Return the [x, y] coordinate for the center point of the cell that contains the specified text.  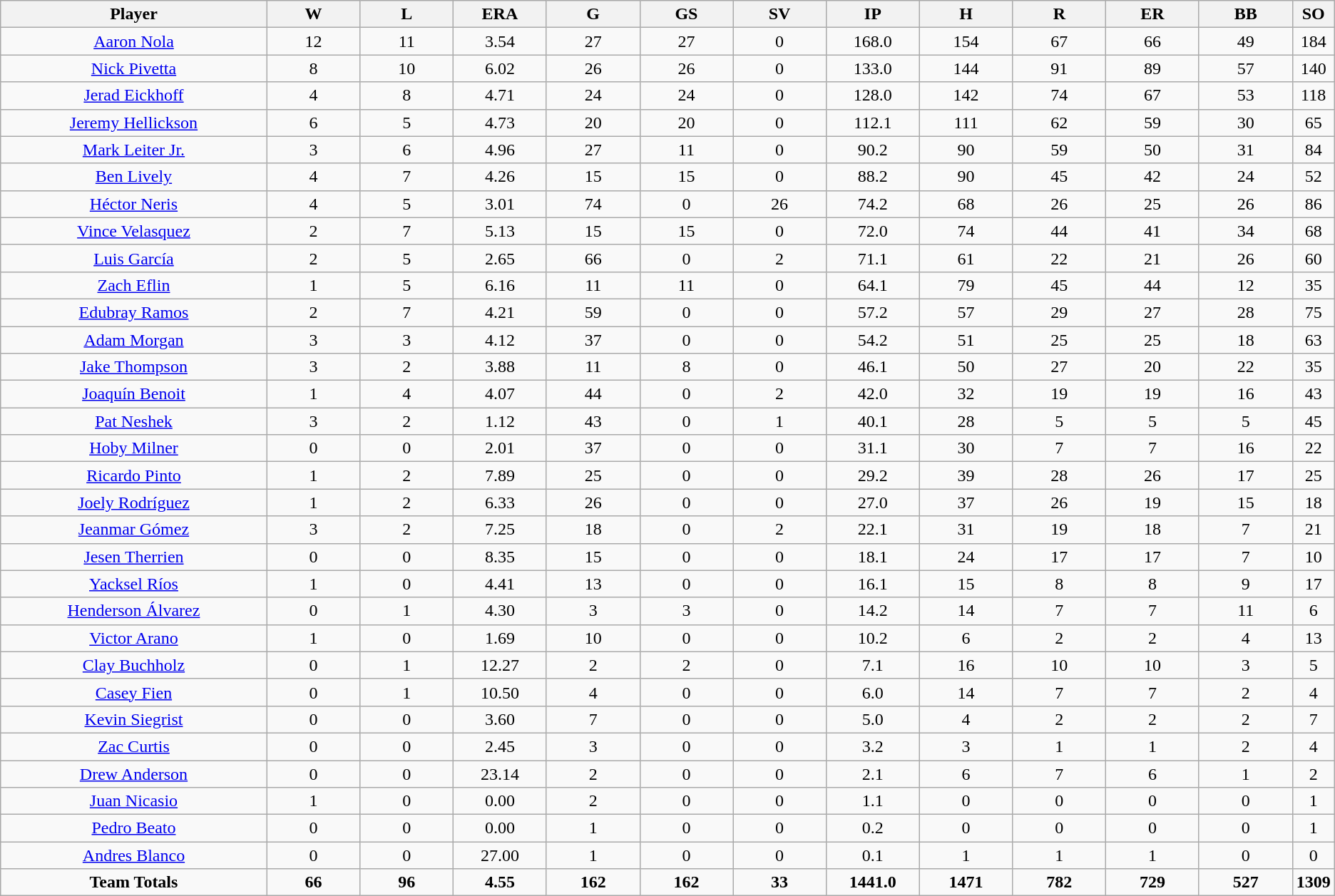
729 [1152, 882]
27.00 [501, 855]
Yacksel Ríos [134, 584]
2.65 [501, 258]
Jesen Therrien [134, 557]
Luis García [134, 258]
51 [966, 340]
41 [1152, 231]
ERA [501, 14]
Victor Arano [134, 638]
IP [873, 14]
4.12 [501, 340]
111 [966, 123]
74.2 [873, 204]
L [406, 14]
Ricardo Pinto [134, 475]
Kevin Siegrist [134, 719]
0.2 [873, 828]
39 [966, 475]
4.30 [501, 611]
33 [780, 882]
Andres Blanco [134, 855]
168.0 [873, 41]
54.2 [873, 340]
Zac Curtis [134, 746]
4.73 [501, 123]
2.1 [873, 773]
GS [686, 14]
3.54 [501, 41]
52 [1314, 177]
Pedro Beato [134, 828]
1.69 [501, 638]
72.0 [873, 231]
4.07 [501, 394]
Nick Pivetta [134, 68]
71.1 [873, 258]
34 [1245, 231]
42 [1152, 177]
142 [966, 96]
89 [1152, 68]
27.0 [873, 503]
42.0 [873, 394]
Edubray Ramos [134, 312]
29 [1060, 312]
BB [1245, 14]
Héctor Neris [134, 204]
29.2 [873, 475]
23.14 [501, 773]
9 [1245, 584]
4.71 [501, 96]
128.0 [873, 96]
184 [1314, 41]
6.02 [501, 68]
79 [966, 285]
12.27 [501, 665]
Jeremy Hellickson [134, 123]
63 [1314, 340]
14.2 [873, 611]
31.1 [873, 448]
1471 [966, 882]
527 [1245, 882]
Team Totals [134, 882]
3.01 [501, 204]
49 [1245, 41]
7.25 [501, 530]
H [966, 14]
53 [1245, 96]
10.50 [501, 692]
133.0 [873, 68]
88.2 [873, 177]
Juan Nicasio [134, 801]
16.1 [873, 584]
Ben Lively [134, 177]
112.1 [873, 123]
Aaron Nola [134, 41]
8.35 [501, 557]
4.55 [501, 882]
Joaquín Benoit [134, 394]
57.2 [873, 312]
R [1060, 14]
10.2 [873, 638]
5.0 [873, 719]
Vince Velasquez [134, 231]
Zach Eflin [134, 285]
84 [1314, 150]
65 [1314, 123]
90.2 [873, 150]
1309 [1314, 882]
SO [1314, 14]
1441.0 [873, 882]
75 [1314, 312]
96 [406, 882]
6.0 [873, 692]
64.1 [873, 285]
7.89 [501, 475]
4.26 [501, 177]
Joely Rodríguez [134, 503]
4.41 [501, 584]
Henderson Álvarez [134, 611]
46.1 [873, 367]
3.88 [501, 367]
Pat Neshek [134, 421]
G [593, 14]
1.12 [501, 421]
SV [780, 14]
40.1 [873, 421]
Mark Leiter Jr. [134, 150]
4.21 [501, 312]
ER [1152, 14]
118 [1314, 96]
2.45 [501, 746]
86 [1314, 204]
22.1 [873, 530]
3.60 [501, 719]
3.2 [873, 746]
61 [966, 258]
5.13 [501, 231]
Player [134, 14]
Clay Buchholz [134, 665]
Hoby Milner [134, 448]
Jeanmar Gómez [134, 530]
32 [966, 394]
2.01 [501, 448]
Jake Thompson [134, 367]
140 [1314, 68]
60 [1314, 258]
Jerad Eickhoff [134, 96]
144 [966, 68]
154 [966, 41]
6.16 [501, 285]
Drew Anderson [134, 773]
6.33 [501, 503]
91 [1060, 68]
Adam Morgan [134, 340]
62 [1060, 123]
18.1 [873, 557]
4.96 [501, 150]
W [314, 14]
782 [1060, 882]
Casey Fien [134, 692]
0.1 [873, 855]
7.1 [873, 665]
1.1 [873, 801]
